From the cell containing the given text, extract its center point as [X, Y] coordinate. 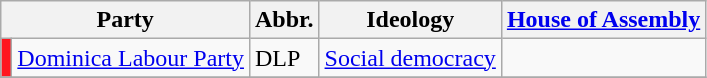
House of Assembly [603, 20]
Party [126, 20]
Ideology [410, 20]
Social democracy [410, 58]
Dominica Labour Party [131, 58]
DLP [284, 58]
Abbr. [284, 20]
